Return [x, y] of the center of cell containing provided text 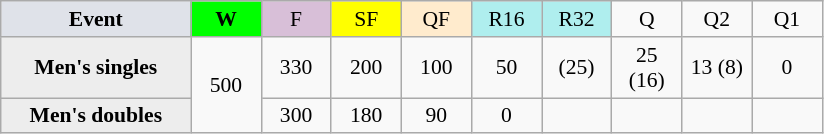
W [226, 19]
Q1 [787, 19]
Q2 [717, 19]
R16 [506, 19]
180 [366, 116]
500 [226, 86]
Men's doubles [96, 116]
90 [436, 116]
SF [366, 19]
200 [366, 68]
50 [506, 68]
QF [436, 19]
300 [296, 116]
330 [296, 68]
25 (16) [647, 68]
(25) [577, 68]
Men's singles [96, 68]
100 [436, 68]
Event [96, 19]
13 (8) [717, 68]
F [296, 19]
Q [647, 19]
R32 [577, 19]
